Extract the [x, y] coordinate from the center of the cell holding the provided text.  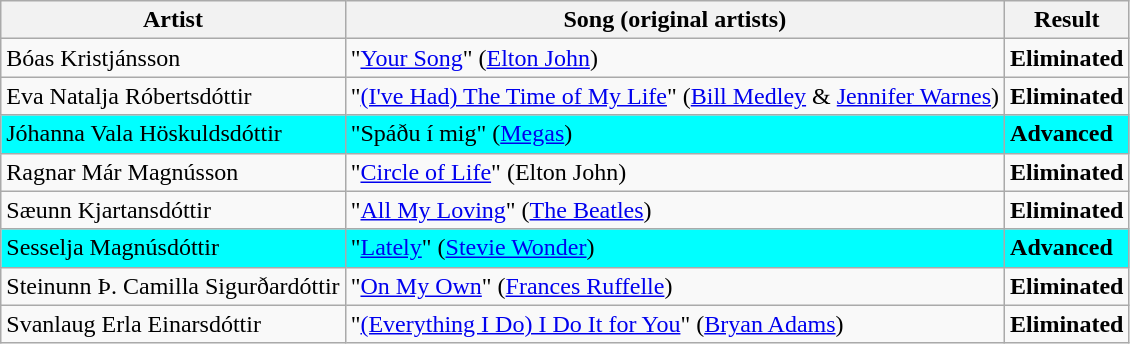
"(Everything I Do) I Do It for You" (Bryan Adams) [674, 324]
Svanlaug Erla Einarsdóttir [173, 324]
Jóhanna Vala Höskuldsdóttir [173, 134]
Artist [173, 20]
Steinunn Þ. Camilla Sigurðardóttir [173, 286]
Song (original artists) [674, 20]
Eva Natalja Róbertsdóttir [173, 96]
Result [1067, 20]
"All My Loving" (The Beatles) [674, 210]
Sesselja Magnúsdóttir [173, 248]
"(I've Had) The Time of My Life" (Bill Medley & Jennifer Warnes) [674, 96]
"Your Song" (Elton John) [674, 58]
Ragnar Már Magnússon [173, 172]
"Lately" (Stevie Wonder) [674, 248]
"On My Own" (Frances Ruffelle) [674, 286]
"Spáðu í mig" (Megas) [674, 134]
Bóas Kristjánsson [173, 58]
"Circle of Life" (Elton John) [674, 172]
Sæunn Kjartansdóttir [173, 210]
